Provide the (X, Y) coordinate of the cell's center where the given text is located.  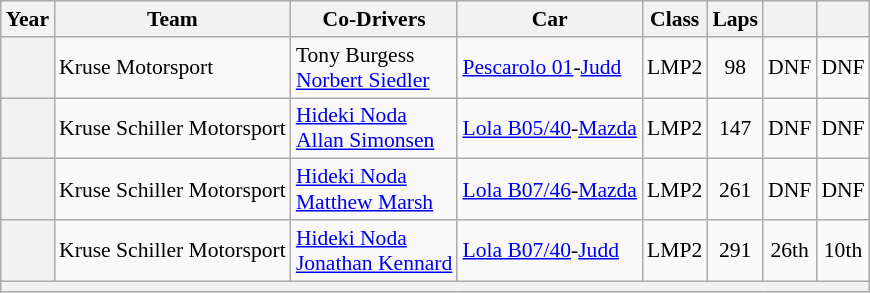
Kruse Motorsport (172, 68)
261 (735, 190)
Team (172, 19)
Hideki Noda Matthew Marsh (374, 190)
Lola B07/46-Mazda (550, 190)
10th (842, 250)
Lola B07/40-Judd (550, 250)
Year (28, 19)
Tony Burgess Norbert Siedler (374, 68)
Hideki Noda Jonathan Kennard (374, 250)
291 (735, 250)
Class (674, 19)
26th (790, 250)
98 (735, 68)
Hideki Noda Allan Simonsen (374, 128)
Pescarolo 01-Judd (550, 68)
147 (735, 128)
Laps (735, 19)
Car (550, 19)
Lola B05/40-Mazda (550, 128)
Co-Drivers (374, 19)
